Find where the given text appears and provide that cell's center as (x, y) coordinate. 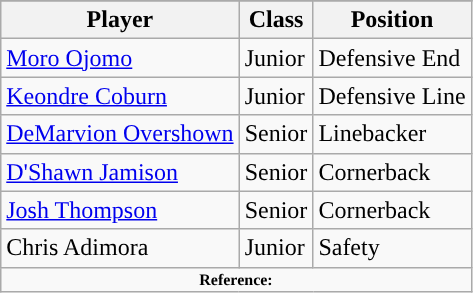
Player (120, 20)
D'Shawn Jamison (120, 172)
Chris Adimora (120, 248)
Keondre Coburn (120, 96)
Linebacker (392, 134)
Josh Thompson (120, 210)
Reference: (236, 279)
DeMarvion Overshown (120, 134)
Defensive End (392, 58)
Defensive Line (392, 96)
Moro Ojomo (120, 58)
Safety (392, 248)
Position (392, 20)
Class (276, 20)
